Identify which cell holds the provided text, then report its [X, Y] central coordinate. 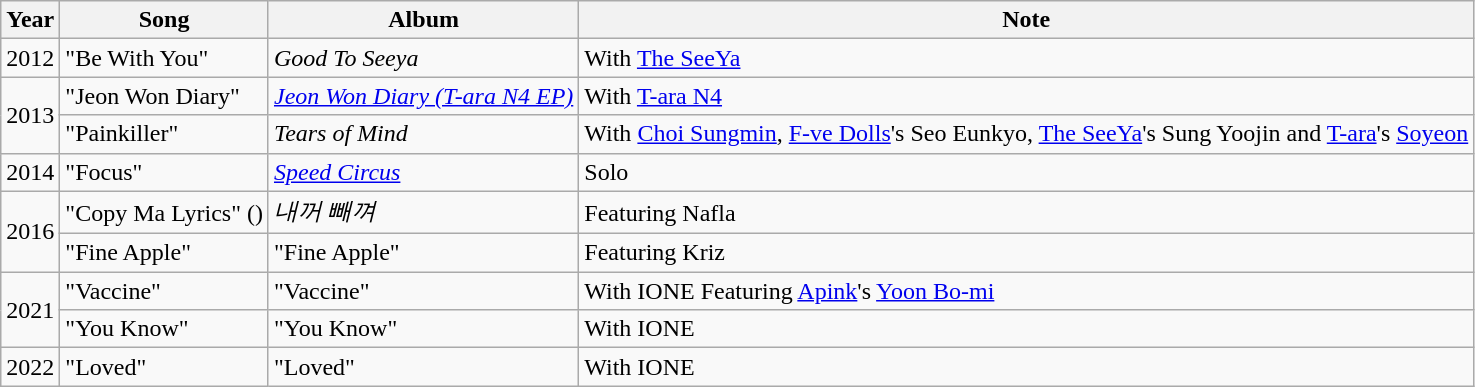
Featuring Kriz [1026, 253]
Song [164, 20]
"Be With You" [164, 58]
2022 [30, 367]
2013 [30, 115]
Note [1026, 20]
Album [423, 20]
Good To Seeya [423, 58]
Year [30, 20]
2016 [30, 232]
With IONE Featuring Apink's Yoon Bo-mi [1026, 291]
Jeon Won Diary (T-ara N4 EP) [423, 96]
2021 [30, 310]
Speed Circus [423, 172]
With Choi Sungmin, F-ve Dolls's Seo Eunkyo, The SeeYa's Sung Yoojin and T-ara's Soyeon [1026, 134]
"Painkiller" [164, 134]
"Focus" [164, 172]
2014 [30, 172]
Featuring Nafla [1026, 212]
Tears of Mind [423, 134]
내꺼 빼껴 [423, 212]
With The SeeYa [1026, 58]
"Copy Ma Lyrics" () [164, 212]
"Jeon Won Diary" [164, 96]
Solo [1026, 172]
With T-ara N4 [1026, 96]
2012 [30, 58]
